Output the (X, Y) coordinate of the center of the cell containing the given text.  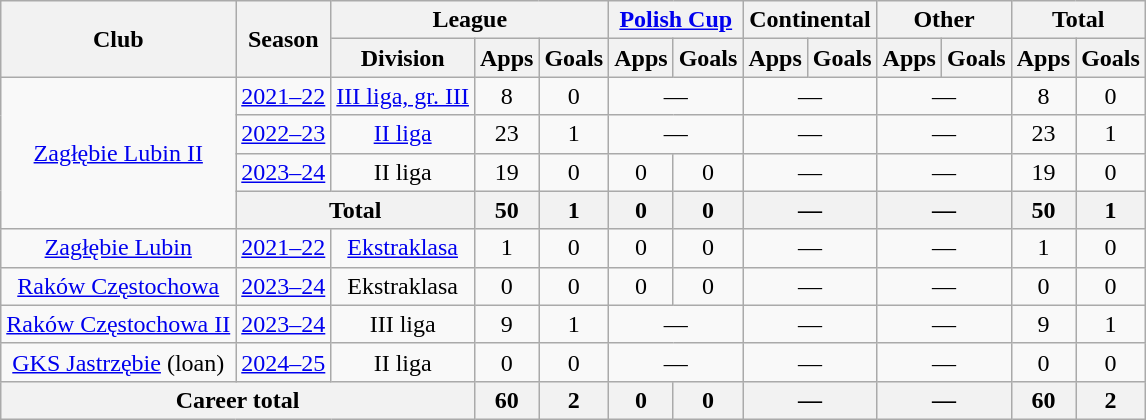
Polish Cup (676, 20)
Career total (238, 400)
2024–25 (284, 362)
Other (944, 20)
Raków Częstochowa (118, 286)
2022–23 (284, 134)
Division (403, 58)
GKS Jastrzębie (loan) (118, 362)
Season (284, 39)
League (470, 20)
III liga, gr. III (403, 96)
Raków Częstochowa II (118, 324)
Club (118, 39)
Continental (810, 20)
Zagłębie Lubin (118, 248)
III liga (403, 324)
Zagłębie Lubin II (118, 153)
